Search for the cell housing the specified text and yield its (x, y) center coordinate. 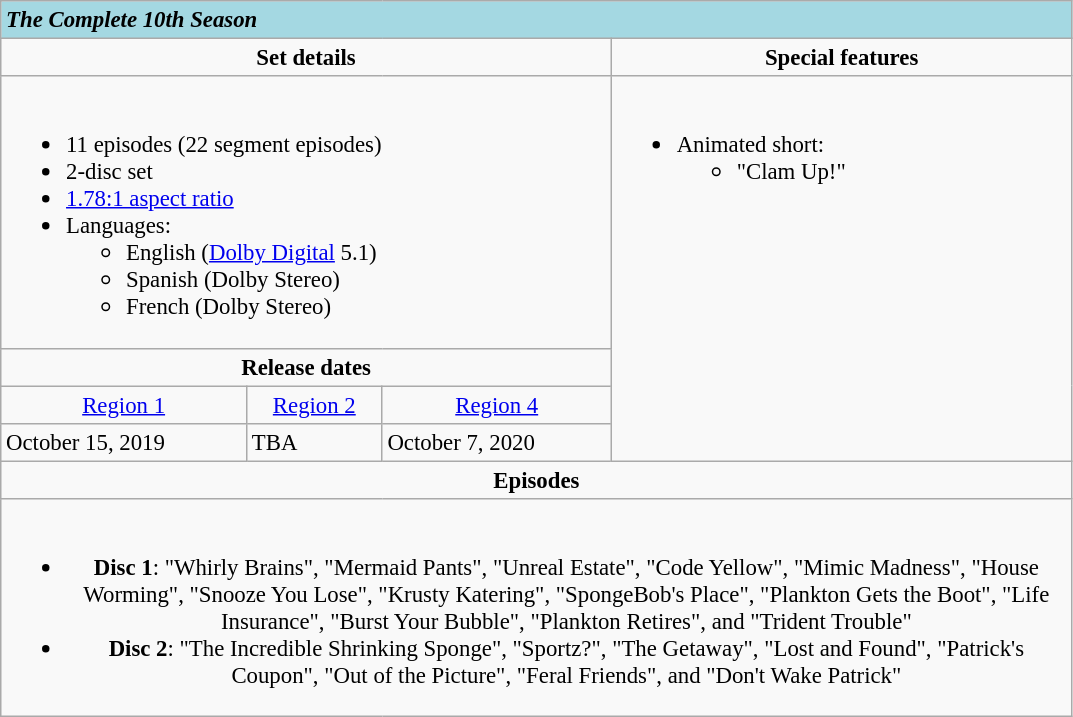
October 7, 2020 (496, 442)
Special features (842, 58)
Region 2 (314, 405)
Release dates (306, 367)
Region 4 (496, 405)
The Complete 10th Season (536, 20)
Region 1 (124, 405)
Episodes (536, 480)
TBA (314, 442)
Animated short:"Clam Up!" (842, 268)
October 15, 2019 (124, 442)
11 episodes (22 segment episodes)2-disc set1.78:1 aspect ratioLanguages:English (Dolby Digital 5.1)Spanish (Dolby Stereo)French (Dolby Stereo) (306, 212)
Set details (306, 58)
